Detect which cell encompasses the target text, then output its (X, Y) center coordinate. 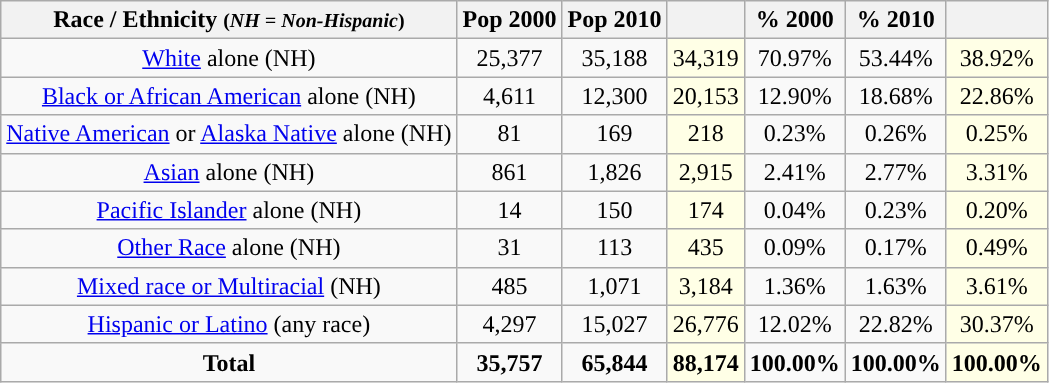
2.41% (794, 172)
18.68% (896, 96)
81 (510, 134)
12.02% (794, 324)
12,300 (614, 96)
Race / Ethnicity (NH = Non-Hispanic) (229, 20)
35,188 (614, 58)
35,757 (510, 362)
Total (229, 362)
0.25% (996, 134)
Mixed race or Multiracial (NH) (229, 286)
0.17% (896, 248)
53.44% (896, 58)
31 (510, 248)
26,776 (706, 324)
70.97% (794, 58)
Pacific Islander alone (NH) (229, 210)
% 2000 (794, 20)
Black or African American alone (NH) (229, 96)
0.26% (896, 134)
22.82% (896, 324)
White alone (NH) (229, 58)
Native American or Alaska Native alone (NH) (229, 134)
0.20% (996, 210)
1.63% (896, 286)
14 (510, 210)
1.36% (794, 286)
485 (510, 286)
30.37% (996, 324)
Other Race alone (NH) (229, 248)
Pop 2010 (614, 20)
169 (614, 134)
Pop 2000 (510, 20)
113 (614, 248)
3,184 (706, 286)
12.90% (794, 96)
4,297 (510, 324)
% 2010 (896, 20)
861 (510, 172)
15,027 (614, 324)
34,319 (706, 58)
22.86% (996, 96)
435 (706, 248)
1,826 (614, 172)
25,377 (510, 58)
0.09% (794, 248)
38.92% (996, 58)
0.49% (996, 248)
218 (706, 134)
Hispanic or Latino (any race) (229, 324)
88,174 (706, 362)
3.31% (996, 172)
2.77% (896, 172)
174 (706, 210)
20,153 (706, 96)
1,071 (614, 286)
150 (614, 210)
0.04% (794, 210)
4,611 (510, 96)
65,844 (614, 362)
2,915 (706, 172)
3.61% (996, 286)
Asian alone (NH) (229, 172)
